Locate the cell with the specified text and output its [X, Y] center coordinate. 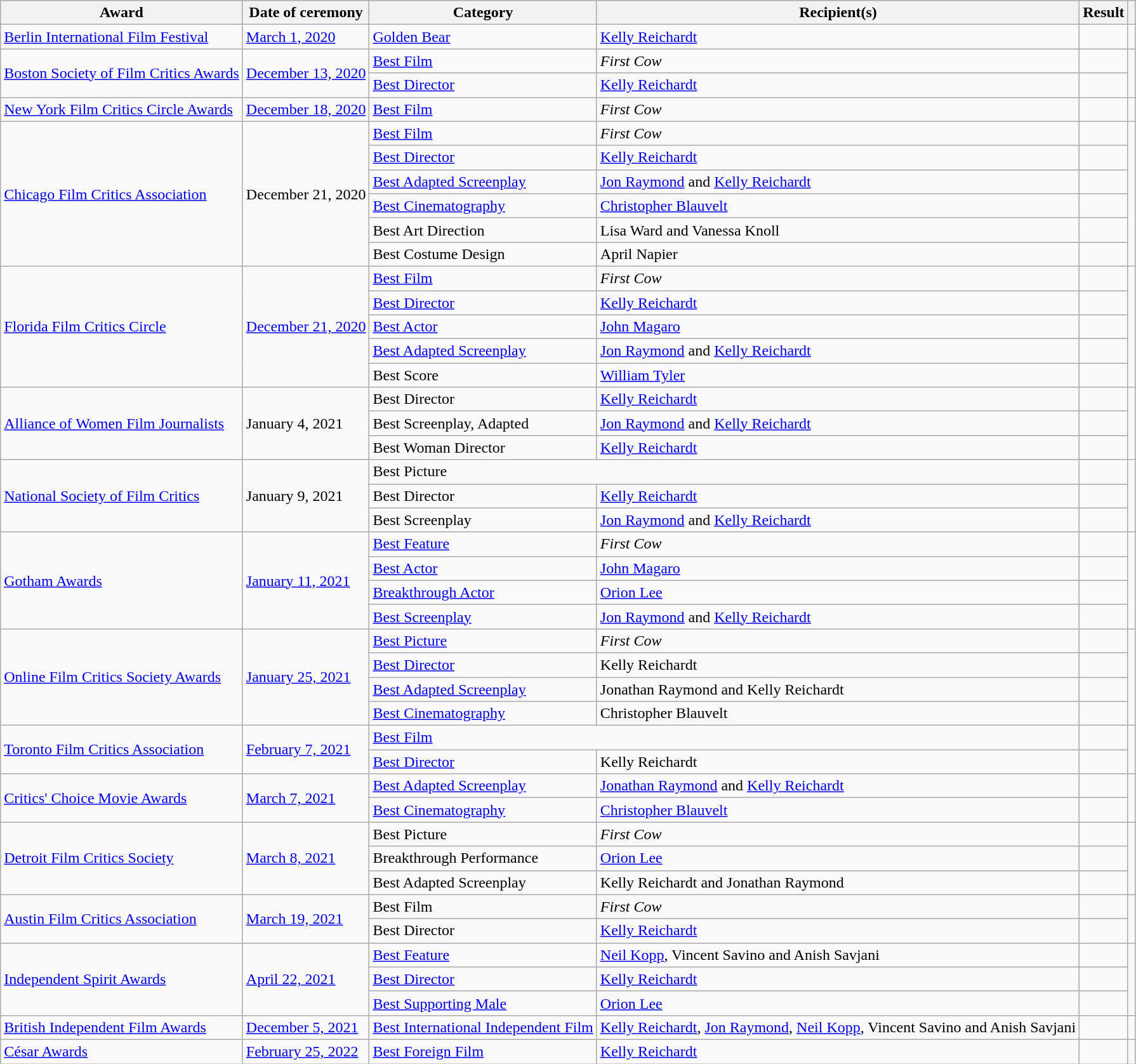
Gotham Awards [122, 580]
December 18, 2020 [306, 109]
January 11, 2021 [306, 580]
Result [1104, 13]
Date of ceremony [306, 13]
March 7, 2021 [306, 798]
Chicago Film Critics Association [122, 194]
Toronto Film Critics Association [122, 750]
December 13, 2020 [306, 73]
Award [122, 13]
April 22, 2021 [306, 979]
Best Score [483, 375]
Kelly Reichardt, Jon Raymond, Neil Kopp, Vincent Savino and Anish Savjani [838, 1027]
National Society of Film Critics [122, 496]
April Napier [838, 254]
Best Costume Design [483, 254]
Neil Kopp, Vincent Savino and Anish Savjani [838, 955]
Recipient(s) [838, 13]
Lisa Ward and Vanessa Knoll [838, 230]
Best International Independent Film [483, 1027]
Best Art Direction [483, 230]
Critics' Choice Movie Awards [122, 798]
December 5, 2021 [306, 1027]
March 8, 2021 [306, 858]
January 9, 2021 [306, 496]
February 25, 2022 [306, 1051]
Kelly Reichardt and Jonathan Raymond [838, 882]
Best Woman Director [483, 448]
Best Foreign Film [483, 1051]
Category [483, 13]
Independent Spirit Awards [122, 979]
Best Screenplay, Adapted [483, 423]
Golden Bear [483, 37]
Alliance of Women Film Journalists [122, 423]
March 1, 2020 [306, 37]
January 25, 2021 [306, 677]
Berlin International Film Festival [122, 37]
February 7, 2021 [306, 750]
William Tyler [838, 375]
Breakthrough Performance [483, 858]
Detroit Film Critics Society [122, 858]
César Awards [122, 1051]
New York Film Critics Circle Awards [122, 109]
Online Film Critics Society Awards [122, 677]
British Independent Film Awards [122, 1027]
Austin Film Critics Association [122, 919]
Florida Film Critics Circle [122, 326]
Breakthrough Actor [483, 592]
Best Supporting Male [483, 1003]
Boston Society of Film Critics Awards [122, 73]
March 19, 2021 [306, 919]
January 4, 2021 [306, 423]
